Return the [X, Y] coordinate for the center point of the cell that contains the specified text.  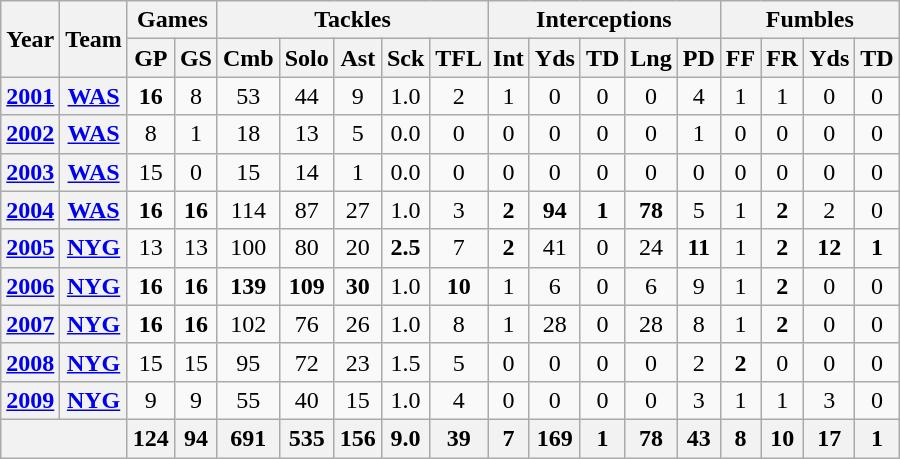
26 [358, 324]
PD [698, 58]
18 [248, 134]
Team [94, 39]
100 [248, 248]
156 [358, 438]
17 [830, 438]
Tackles [352, 20]
41 [554, 248]
114 [248, 210]
2002 [30, 134]
95 [248, 362]
27 [358, 210]
102 [248, 324]
Solo [306, 58]
23 [358, 362]
12 [830, 248]
139 [248, 286]
20 [358, 248]
TFL [459, 58]
72 [306, 362]
43 [698, 438]
FF [740, 58]
76 [306, 324]
FR [782, 58]
2005 [30, 248]
169 [554, 438]
2001 [30, 96]
109 [306, 286]
Year [30, 39]
124 [150, 438]
535 [306, 438]
2003 [30, 172]
39 [459, 438]
2008 [30, 362]
9.0 [405, 438]
Games [172, 20]
40 [306, 400]
GS [196, 58]
87 [306, 210]
44 [306, 96]
24 [651, 248]
Int [509, 58]
Cmb [248, 58]
53 [248, 96]
691 [248, 438]
14 [306, 172]
2007 [30, 324]
2.5 [405, 248]
30 [358, 286]
2006 [30, 286]
Sck [405, 58]
1.5 [405, 362]
55 [248, 400]
2009 [30, 400]
Interceptions [604, 20]
Lng [651, 58]
Ast [358, 58]
Fumbles [810, 20]
2004 [30, 210]
GP [150, 58]
80 [306, 248]
11 [698, 248]
